Pinpoint the cell where the given text exists, returning its [x, y] midpoint coordinate. 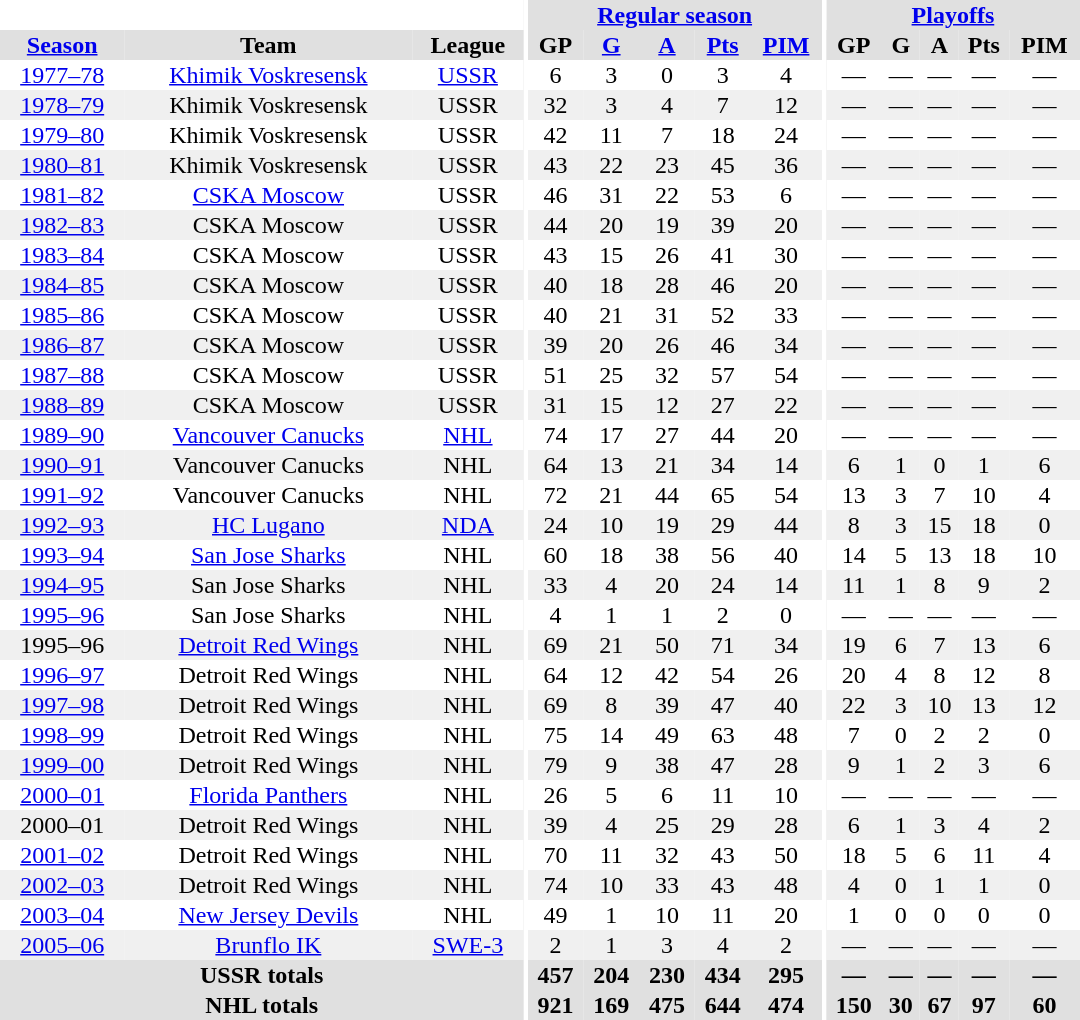
169 [611, 1005]
17 [611, 435]
1983–84 [62, 255]
53 [723, 195]
79 [556, 765]
204 [611, 975]
SWE-3 [468, 945]
1998–99 [62, 735]
65 [723, 495]
1988–89 [62, 405]
295 [786, 975]
230 [667, 975]
1991–92 [62, 495]
72 [556, 495]
70 [556, 855]
1980–81 [62, 165]
41 [723, 255]
HC Lugano [268, 525]
1985–86 [62, 315]
Playoffs [953, 15]
1999–00 [62, 765]
474 [786, 1005]
Brunflo IK [268, 945]
1984–85 [62, 285]
New Jersey Devils [268, 915]
1990–91 [62, 465]
1981–82 [62, 195]
1979–80 [62, 135]
Regular season [675, 15]
Florida Panthers [268, 795]
51 [556, 375]
NHL totals [262, 1005]
1977–78 [62, 75]
2005–06 [62, 945]
97 [984, 1005]
921 [556, 1005]
USSR totals [262, 975]
1986–87 [62, 345]
NDA [468, 525]
Team [268, 45]
1994–95 [62, 585]
1996–97 [62, 675]
57 [723, 375]
45 [723, 165]
63 [723, 735]
67 [940, 1005]
56 [723, 555]
434 [723, 975]
457 [556, 975]
2003–04 [62, 915]
League [468, 45]
475 [667, 1005]
Season [62, 45]
2002–03 [62, 885]
644 [723, 1005]
52 [723, 315]
75 [556, 735]
1993–94 [62, 555]
2001–02 [62, 855]
150 [854, 1005]
1987–88 [62, 375]
1989–90 [62, 435]
1992–93 [62, 525]
36 [786, 165]
1982–83 [62, 225]
1997–98 [62, 705]
1978–79 [62, 105]
23 [667, 165]
71 [723, 645]
